Search for the cell housing the specified text and yield its (X, Y) center coordinate. 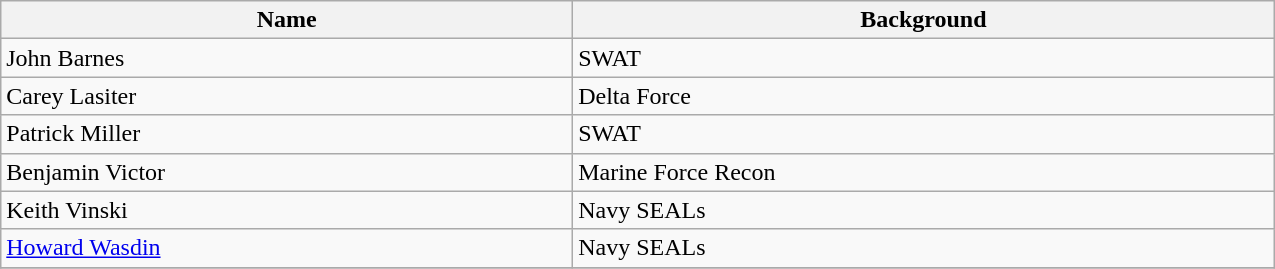
Marine Force Recon (924, 172)
John Barnes (287, 58)
Background (924, 20)
Delta Force (924, 96)
Howard Wasdin (287, 248)
Carey Lasiter (287, 96)
Keith Vinski (287, 210)
Patrick Miller (287, 134)
Benjamin Victor (287, 172)
Name (287, 20)
